Find where the given text appears and provide that cell's center as (x, y) coordinate. 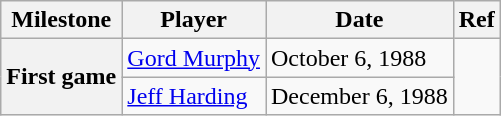
Gord Murphy (194, 58)
October 6, 1988 (360, 58)
Jeff Harding (194, 96)
Ref (476, 20)
Milestone (62, 20)
Player (194, 20)
December 6, 1988 (360, 96)
First game (62, 77)
Date (360, 20)
